Pinpoint the cell where the given text exists, returning its [X, Y] midpoint coordinate. 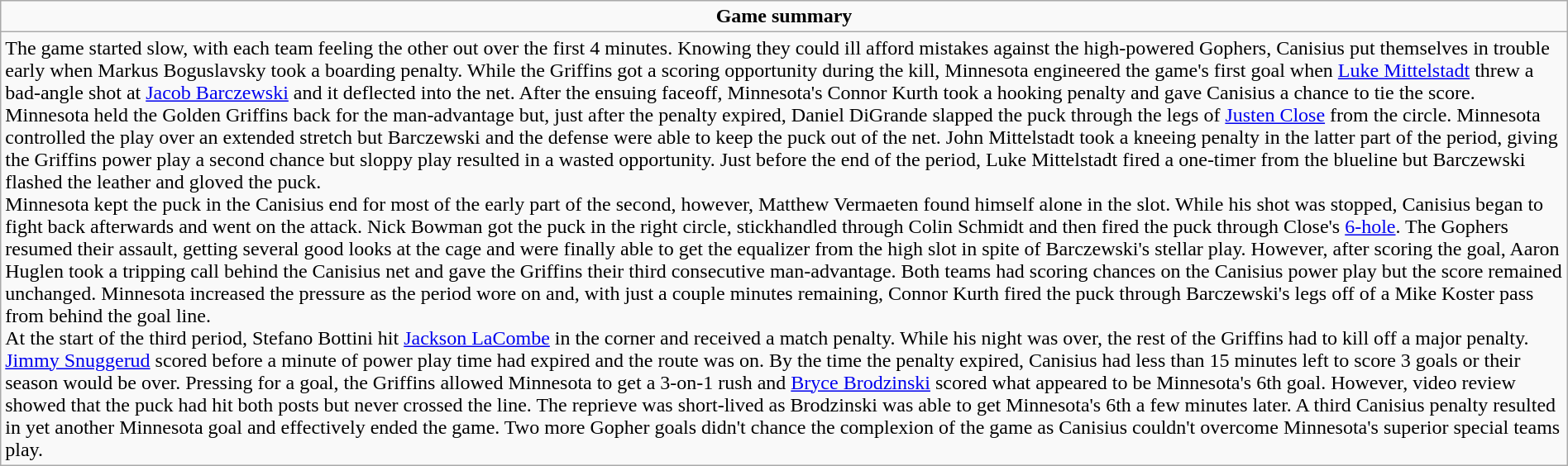
Game summary [784, 17]
